Extract the [x, y] coordinate from the center of the cell holding the provided text.  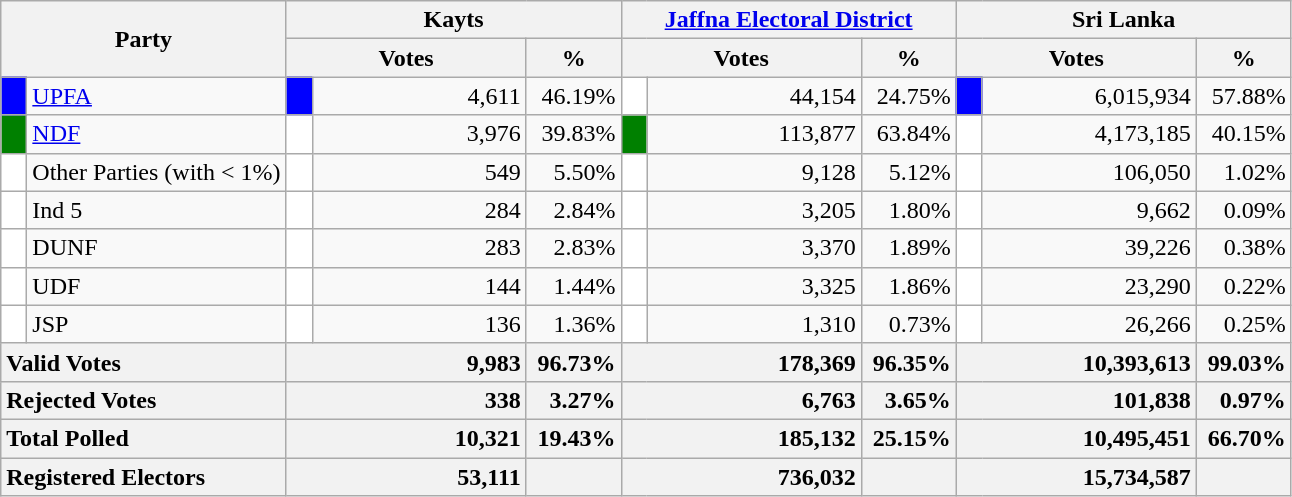
JSP [156, 324]
0.09% [1244, 210]
44,154 [754, 96]
284 [419, 210]
101,838 [1076, 400]
1.36% [574, 324]
10,495,451 [1076, 438]
9,128 [754, 172]
0.25% [1244, 324]
46.19% [574, 96]
3,325 [754, 286]
736,032 [741, 477]
UPFA [156, 96]
23,290 [1089, 286]
2.83% [574, 248]
66.70% [1244, 438]
Valid Votes [144, 362]
15,734,587 [1076, 477]
1,310 [754, 324]
178,369 [741, 362]
96.35% [908, 362]
39.83% [574, 134]
Registered Electors [144, 477]
Ind 5 [156, 210]
1.86% [908, 286]
Other Parties (with < 1%) [156, 172]
6,763 [741, 400]
Jaffna Electoral District [788, 20]
99.03% [1244, 362]
1.44% [574, 286]
53,111 [406, 477]
549 [419, 172]
5.50% [574, 172]
5.12% [908, 172]
106,050 [1089, 172]
3.65% [908, 400]
6,015,934 [1089, 96]
3.27% [574, 400]
26,266 [1089, 324]
113,877 [754, 134]
0.38% [1244, 248]
144 [419, 286]
40.15% [1244, 134]
10,321 [406, 438]
UDF [156, 286]
19.43% [574, 438]
57.88% [1244, 96]
63.84% [908, 134]
Kayts [454, 20]
283 [419, 248]
4,173,185 [1089, 134]
338 [406, 400]
0.73% [908, 324]
Party [144, 39]
3,370 [754, 248]
9,983 [406, 362]
1.02% [1244, 172]
136 [419, 324]
2.84% [574, 210]
1.89% [908, 248]
4,611 [419, 96]
3,976 [419, 134]
39,226 [1089, 248]
9,662 [1089, 210]
Rejected Votes [144, 400]
Sri Lanka [1124, 20]
DUNF [156, 248]
0.97% [1244, 400]
96.73% [574, 362]
25.15% [908, 438]
NDF [156, 134]
0.22% [1244, 286]
3,205 [754, 210]
185,132 [741, 438]
Total Polled [144, 438]
24.75% [908, 96]
1.80% [908, 210]
10,393,613 [1076, 362]
